From the cell containing the given text, extract its center point as [x, y] coordinate. 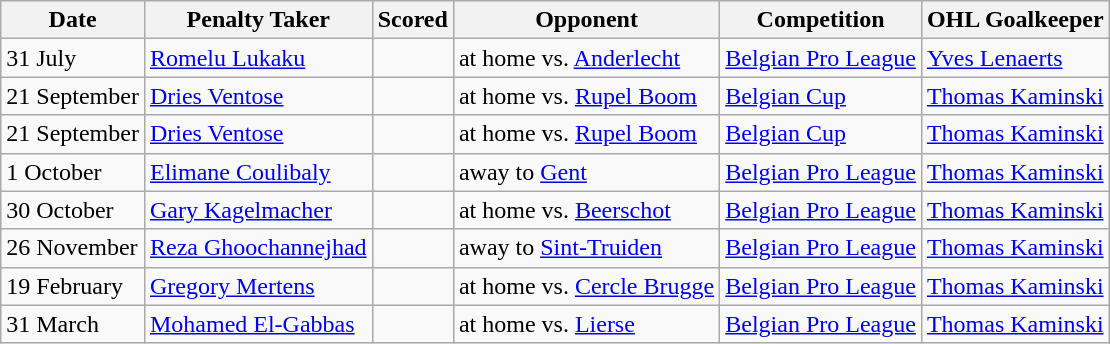
Elimane Coulibaly [258, 172]
Opponent [586, 20]
away to Sint-Truiden [586, 248]
at home vs. Cercle Brugge [586, 286]
Competition [821, 20]
31 July [73, 58]
Date [73, 20]
Penalty Taker [258, 20]
Scored [412, 20]
OHL Goalkeeper [1015, 20]
Romelu Lukaku [258, 58]
1 October [73, 172]
26 November [73, 248]
31 March [73, 324]
Reza Ghoochannejhad [258, 248]
Mohamed El-Gabbas [258, 324]
at home vs. Lierse [586, 324]
at home vs. Anderlecht [586, 58]
Gregory Mertens [258, 286]
19 February [73, 286]
Gary Kagelmacher [258, 210]
away to Gent [586, 172]
30 October [73, 210]
Yves Lenaerts [1015, 58]
at home vs. Beerschot [586, 210]
